From the cell containing the given text, extract its center point as [x, y] coordinate. 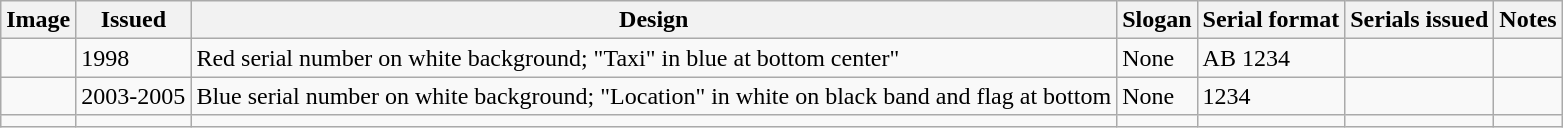
1234 [1271, 96]
Serial format [1271, 20]
Blue serial number on white background; "Location" in white on black band and flag at bottom [654, 96]
Red serial number on white background; "Taxi" in blue at bottom center" [654, 58]
Slogan [1157, 20]
Image [38, 20]
2003-2005 [134, 96]
1998 [134, 58]
Design [654, 20]
AB 1234 [1271, 58]
Notes [1528, 20]
Serials issued [1420, 20]
Issued [134, 20]
